Return (X, Y) of the center of cell containing provided text 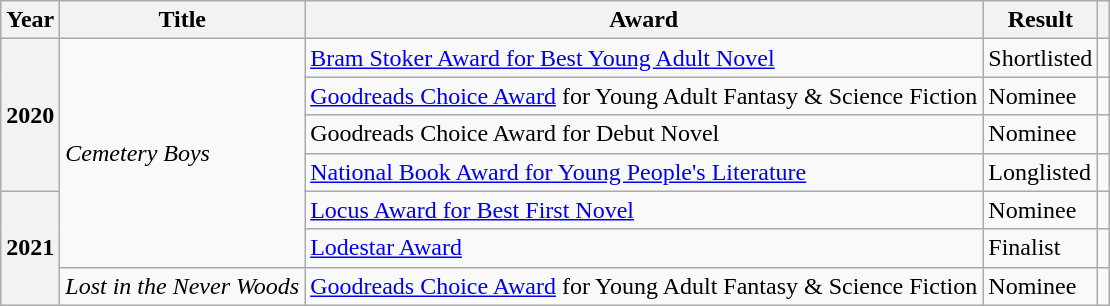
Lost in the Never Woods (182, 286)
Longlisted (1040, 172)
Result (1040, 20)
National Book Award for Young People's Literature (644, 172)
Locus Award for Best First Novel (644, 210)
Goodreads Choice Award for Debut Novel (644, 134)
Shortlisted (1040, 58)
2021 (30, 248)
Finalist (1040, 248)
Bram Stoker Award for Best Young Adult Novel (644, 58)
Lodestar Award (644, 248)
Year (30, 20)
Title (182, 20)
Cemetery Boys (182, 153)
2020 (30, 115)
Award (644, 20)
